Find where the given text appears and provide that cell's center as [X, Y] coordinate. 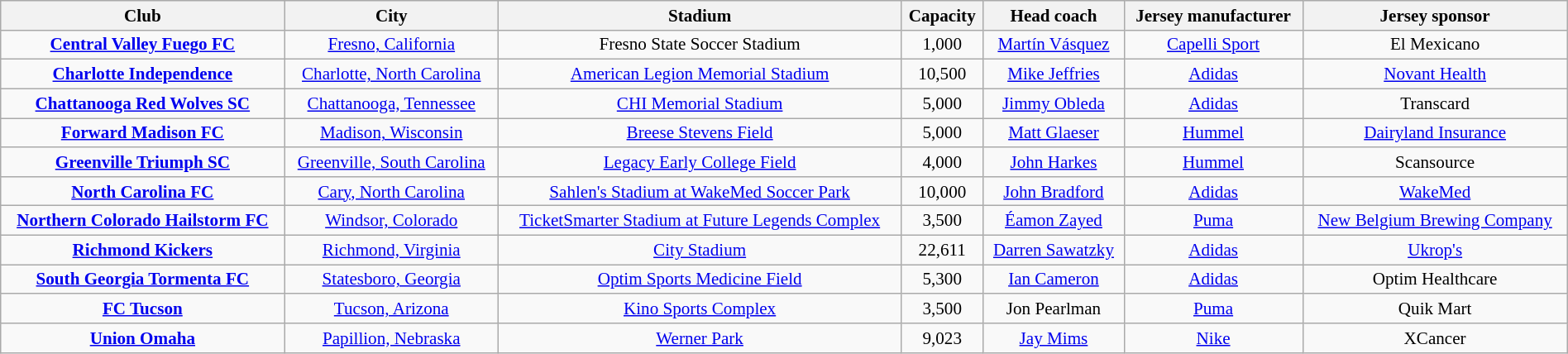
Capelli Sport [1213, 45]
Cary, North Carolina [392, 190]
City [392, 15]
Central Valley Fuego FC [142, 45]
5,300 [943, 280]
Capacity [943, 15]
American Legion Memorial Stadium [700, 74]
Optim Healthcare [1435, 280]
Statesboro, Georgia [392, 280]
Dairyland Insurance [1435, 132]
Stadium [700, 15]
Optim Sports Medicine Field [700, 280]
Charlotte, North Carolina [392, 74]
Richmond, Virginia [392, 250]
Transcard [1435, 103]
Ian Cameron [1054, 280]
Legacy Early College Field [700, 162]
Jay Mims [1054, 337]
Quik Mart [1435, 308]
Jersey sponsor [1435, 15]
Union Omaha [142, 337]
John Bradford [1054, 190]
22,611 [943, 250]
Jersey manufacturer [1213, 15]
Greenville, South Carolina [392, 162]
Tucson, Arizona [392, 308]
4,000 [943, 162]
Fresno State Soccer Stadium [700, 45]
CHI Memorial Stadium [700, 103]
Éamon Zayed [1054, 220]
Windsor, Colorado [392, 220]
El Mexicano [1435, 45]
Scansource [1435, 162]
1,000 [943, 45]
Darren Sawatzky [1054, 250]
North Carolina FC [142, 190]
Forward Madison FC [142, 132]
Jimmy Obleda [1054, 103]
Novant Health [1435, 74]
Chattanooga, Tennessee [392, 103]
WakeMed [1435, 190]
New Belgium Brewing Company [1435, 220]
XCancer [1435, 337]
Head coach [1054, 15]
Chattanooga Red Wolves SC [142, 103]
Northern Colorado Hailstorm FC [142, 220]
South Georgia Tormenta FC [142, 280]
Sahlen's Stadium at WakeMed Soccer Park [700, 190]
Papillion, Nebraska [392, 337]
FC Tucson [142, 308]
Matt Glaeser [1054, 132]
Werner Park [700, 337]
Martín Vásquez [1054, 45]
Charlotte Independence [142, 74]
John Harkes [1054, 162]
Fresno, California [392, 45]
9,023 [943, 337]
Jon Pearlman [1054, 308]
10,000 [943, 190]
Ukrop's [1435, 250]
Richmond Kickers [142, 250]
Kino Sports Complex [700, 308]
City Stadium [700, 250]
Breese Stevens Field [700, 132]
Nike [1213, 337]
Club [142, 15]
10,500 [943, 74]
Madison, Wisconsin [392, 132]
Greenville Triumph SC [142, 162]
TicketSmarter Stadium at Future Legends Complex [700, 220]
Mike Jeffries [1054, 74]
